Locate the cell with the specified text and output its (X, Y) center coordinate. 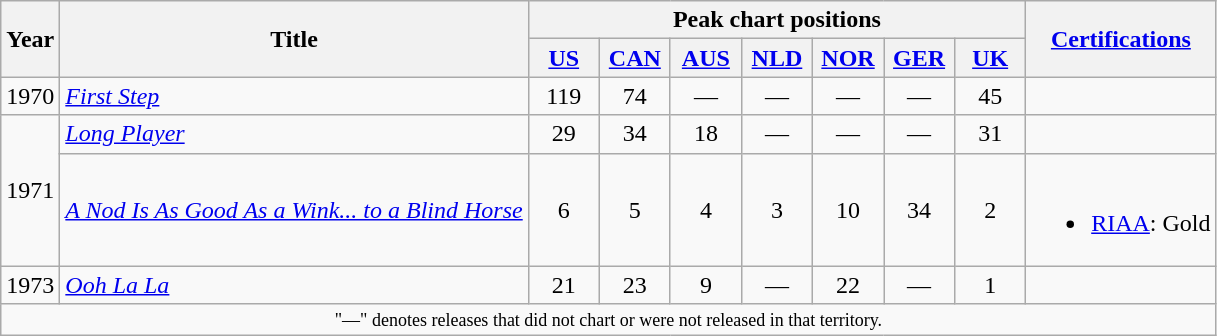
29 (564, 134)
2 (990, 210)
Year (30, 39)
1971 (30, 190)
CAN (634, 58)
AUS (706, 58)
74 (634, 96)
GER (920, 58)
1973 (30, 285)
Title (294, 39)
NOR (848, 58)
4 (706, 210)
Long Player (294, 134)
A Nod Is As Good As a Wink... to a Blind Horse (294, 210)
22 (848, 285)
1970 (30, 96)
Ooh La La (294, 285)
Peak chart positions (776, 20)
"—" denotes releases that did not chart or were not released in that territory. (608, 320)
5 (634, 210)
1 (990, 285)
10 (848, 210)
119 (564, 96)
3 (776, 210)
UK (990, 58)
31 (990, 134)
NLD (776, 58)
RIAA: Gold (1121, 210)
9 (706, 285)
18 (706, 134)
6 (564, 210)
45 (990, 96)
21 (564, 285)
First Step (294, 96)
Certifications (1121, 39)
23 (634, 285)
US (564, 58)
